Detect which cell encompasses the target text, then output its [x, y] center coordinate. 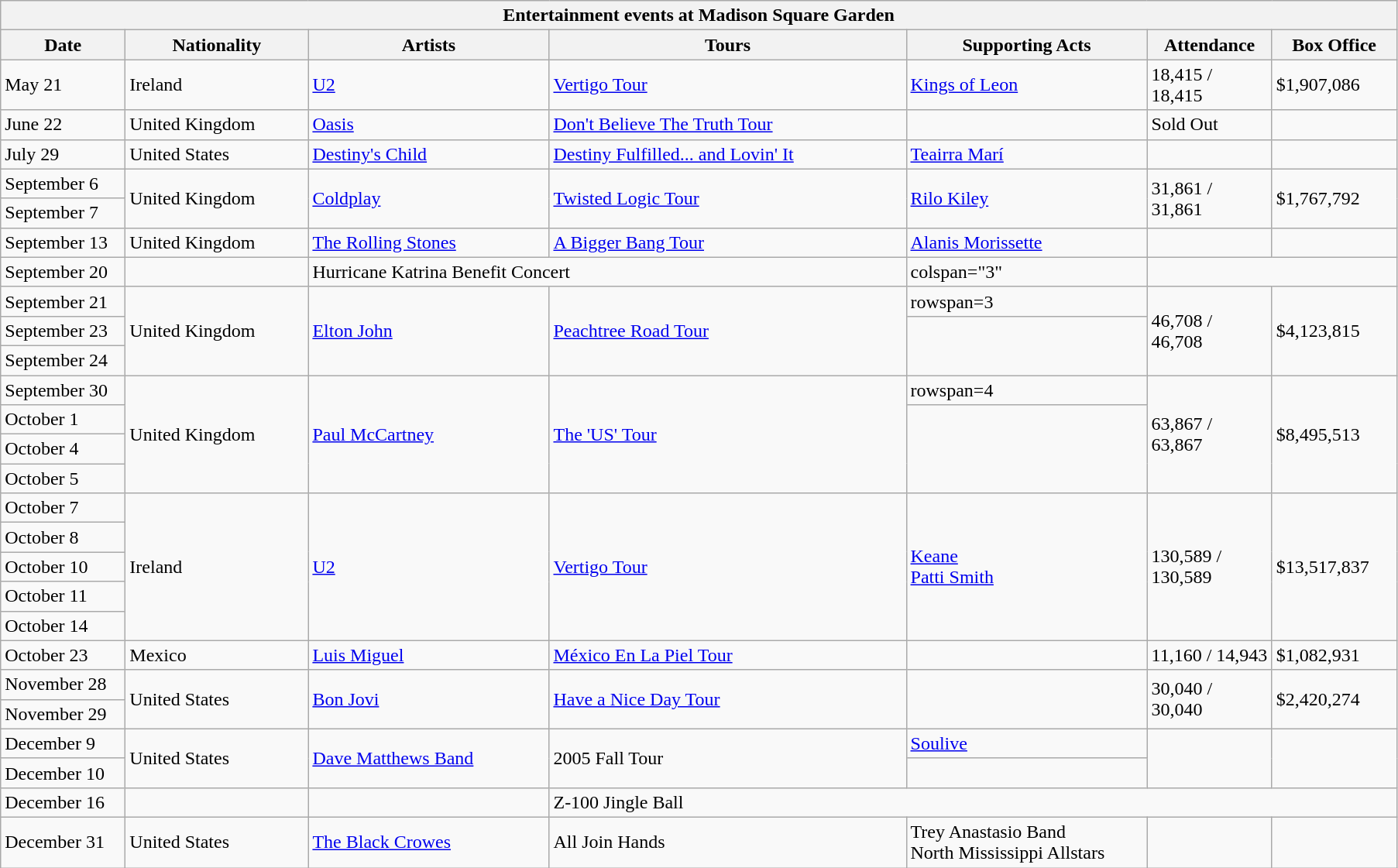
All Join Hands [728, 842]
November 28 [64, 684]
Have a Nice Day Tour [728, 699]
October 23 [64, 655]
September 23 [64, 331]
2005 Fall Tour [728, 758]
rowspan=3 [1027, 301]
30,040 / 30,040 [1210, 699]
11,160 / 14,943 [1210, 655]
Tours [728, 45]
September 24 [64, 360]
$1,082,931 [1334, 655]
July 29 [64, 154]
December 31 [64, 842]
Luis Miguel [429, 655]
Z-100 Jingle Ball [973, 802]
December 10 [64, 773]
Twisted Logic Tour [728, 198]
63,867 / 63,867 [1210, 434]
Supporting Acts [1027, 45]
$13,517,837 [1334, 567]
September 30 [64, 389]
September 7 [64, 213]
October 7 [64, 508]
October 14 [64, 626]
Rilo Kiley [1027, 198]
Dave Matthews Band [429, 758]
The Black Crowes [429, 842]
Bon Jovi [429, 699]
October 11 [64, 596]
Teairra Marí [1027, 154]
colspan="3" [1027, 272]
Artists [429, 45]
September 20 [64, 272]
Destiny's Child [429, 154]
Kings of Leon [1027, 85]
rowspan=4 [1027, 389]
Hurricane Katrina Benefit Concert [607, 272]
The Rolling Stones [429, 242]
September 6 [64, 184]
October 8 [64, 537]
October 4 [64, 449]
$1,767,792 [1334, 198]
31,861 / 31,861 [1210, 198]
Nationality [217, 45]
46,708 / 46,708 [1210, 331]
Paul McCartney [429, 434]
México En La Piel Tour [728, 655]
October 5 [64, 479]
December 9 [64, 743]
Trey Anastasio BandNorth Mississippi Allstars [1027, 842]
KeanePatti Smith [1027, 567]
September 21 [64, 301]
Alanis Morissette [1027, 242]
Elton John [429, 331]
18,415 / 18,415 [1210, 85]
Don't Believe The Truth Tour [728, 125]
A Bigger Bang Tour [728, 242]
Coldplay [429, 198]
October 10 [64, 567]
September 13 [64, 242]
Peachtree Road Tour [728, 331]
Date [64, 45]
$8,495,513 [1334, 434]
Oasis [429, 125]
May 21 [64, 85]
Entertainment events at Madison Square Garden [699, 15]
$4,123,815 [1334, 331]
The 'US' Tour [728, 434]
Box Office [1334, 45]
Mexico [217, 655]
$2,420,274 [1334, 699]
December 16 [64, 802]
November 29 [64, 714]
October 1 [64, 420]
June 22 [64, 125]
Attendance [1210, 45]
Sold Out [1210, 125]
Destiny Fulfilled... and Lovin' It [728, 154]
$1,907,086 [1334, 85]
Soulive [1027, 743]
130,589 / 130,589 [1210, 567]
